Search for the cell housing the specified text and yield its (X, Y) center coordinate. 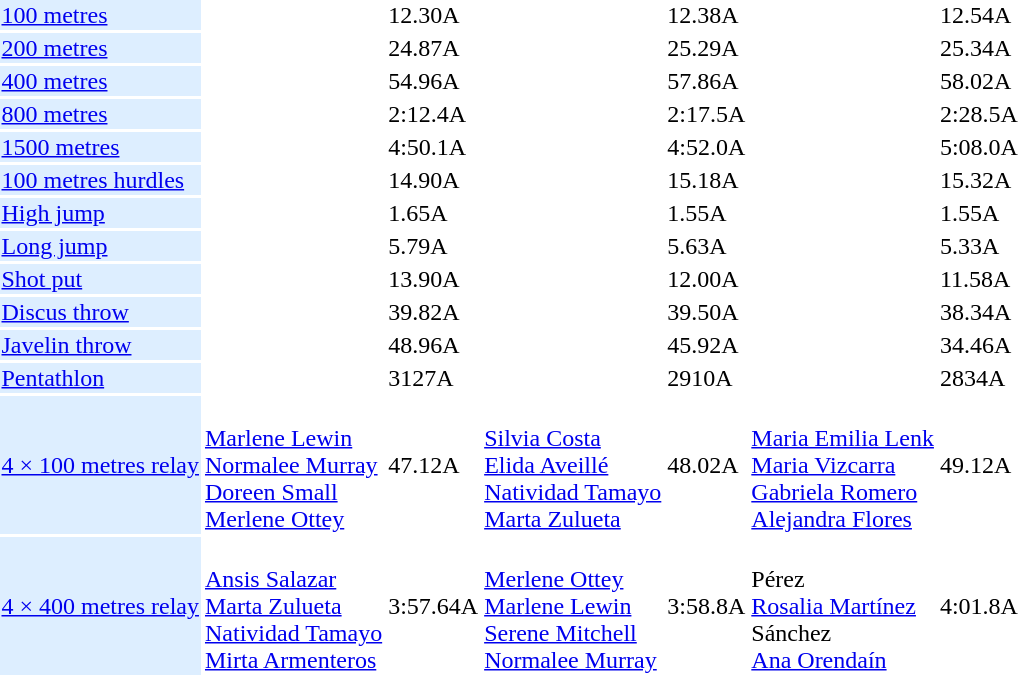
24.87A (434, 48)
Shot put (100, 279)
45.92A (706, 345)
Long jump (100, 246)
5.79A (434, 246)
48.96A (434, 345)
15.18A (706, 180)
800 metres (100, 114)
Javelin throw (100, 345)
High jump (100, 213)
400 metres (100, 81)
1500 metres (100, 147)
Maria Emilia Lenk Maria Vizcarra Gabriela Romero Alejandra Flores (843, 465)
14.90A (434, 180)
200 metres (100, 48)
47.12A (434, 465)
3127A (434, 378)
4 × 400 metres relay (100, 606)
2:12.4A (434, 114)
39.82A (434, 312)
100 metres (100, 15)
2910A (706, 378)
48.02A (706, 465)
5.63A (706, 246)
3:58.8A (706, 606)
Discus throw (100, 312)
4:52.0A (706, 147)
39.50A (706, 312)
57.86A (706, 81)
54.96A (434, 81)
Marlene Lewin Normalee Murray Doreen Small Merlene Ottey (293, 465)
100 metres hurdles (100, 180)
Ansis Salazar Marta Zulueta Natividad Tamayo Mirta Armenteros (293, 606)
1.65A (434, 213)
12.38A (706, 15)
Merlene Ottey Marlene Lewin Serene Mitchell Normalee Murray (573, 606)
Pentathlon (100, 378)
2:17.5A (706, 114)
25.29A (706, 48)
4:50.1A (434, 147)
12.30A (434, 15)
Pérez Rosalia Martínez Sánchez Ana Orendaín (843, 606)
12.00A (706, 279)
13.90A (434, 279)
3:57.64A (434, 606)
4 × 100 metres relay (100, 465)
1.55A (706, 213)
Silvia Costa Elida Aveillé Natividad Tamayo Marta Zulueta (573, 465)
